From the cell containing the given text, extract its center point as (x, y) coordinate. 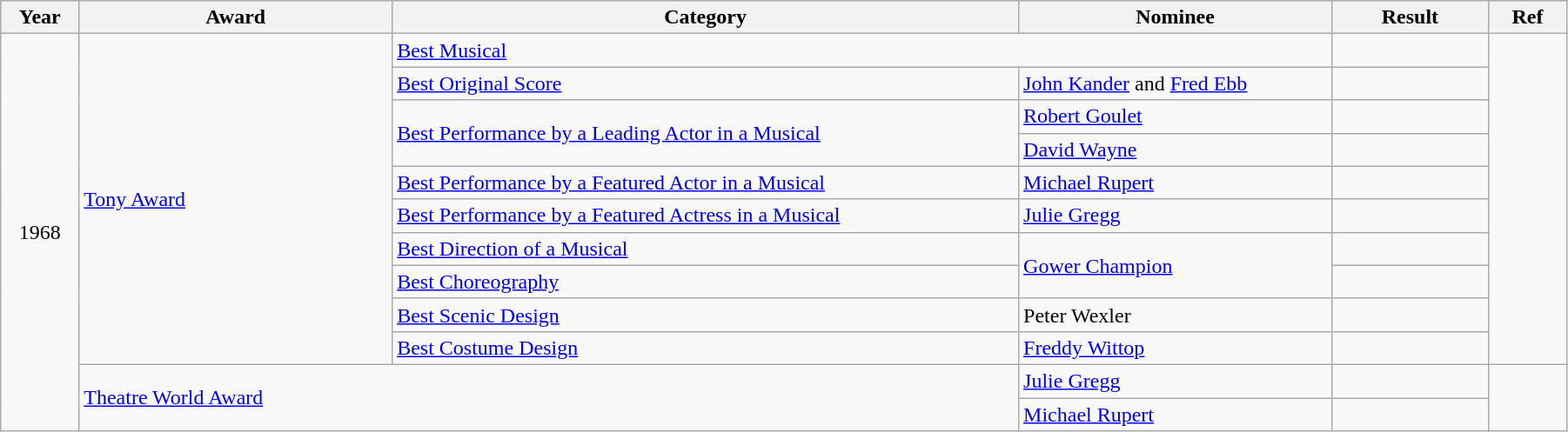
Gower Champion (1176, 265)
Peter Wexler (1176, 315)
Theatre World Award (549, 397)
Year (40, 17)
David Wayne (1176, 150)
1968 (40, 233)
Best Musical (862, 50)
Best Costume Design (706, 348)
Category (706, 17)
Result (1410, 17)
Best Performance by a Featured Actor in a Musical (706, 183)
Best Direction of a Musical (706, 249)
Best Performance by a Leading Actor in a Musical (706, 133)
Freddy Wittop (1176, 348)
John Kander and Fred Ebb (1176, 83)
Best Scenic Design (706, 315)
Best Performance by a Featured Actress in a Musical (706, 216)
Ref (1527, 17)
Best Original Score (706, 83)
Best Choreography (706, 282)
Robert Goulet (1176, 116)
Nominee (1176, 17)
Award (236, 17)
Tony Award (236, 200)
